Return the [x, y] coordinate for the center point of the cell that contains the specified text.  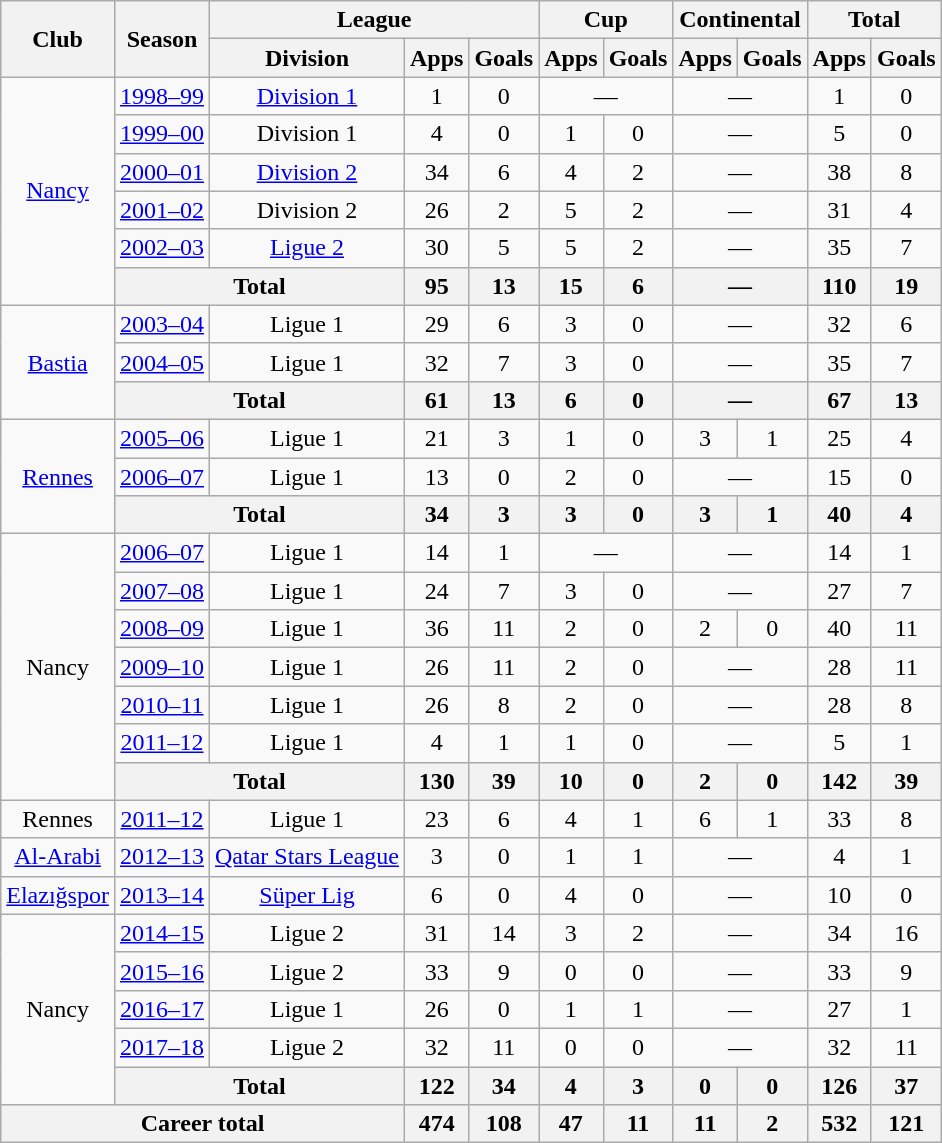
2014–15 [162, 933]
Cup [606, 20]
2017–18 [162, 1047]
130 [436, 781]
29 [436, 324]
2015–16 [162, 971]
16 [906, 933]
2009–10 [162, 667]
1998–99 [162, 96]
36 [436, 629]
126 [839, 1085]
25 [839, 438]
532 [839, 1124]
2003–04 [162, 324]
2001–02 [162, 210]
Al-Arabi [58, 857]
Qatar Stars League [308, 857]
21 [436, 438]
474 [436, 1124]
24 [436, 591]
110 [839, 286]
2012–13 [162, 857]
1999–00 [162, 134]
142 [839, 781]
2007–08 [162, 591]
2000–01 [162, 172]
Season [162, 39]
2008–09 [162, 629]
61 [436, 400]
Division [308, 58]
108 [504, 1124]
Bastia [58, 362]
2013–14 [162, 895]
2016–17 [162, 1009]
League [374, 20]
2004–05 [162, 362]
47 [571, 1124]
Career total [203, 1124]
23 [436, 819]
Elazığspor [58, 895]
19 [906, 286]
Continental [740, 20]
2005–06 [162, 438]
67 [839, 400]
Süper Lig [308, 895]
122 [436, 1085]
37 [906, 1085]
2010–11 [162, 705]
121 [906, 1124]
30 [436, 248]
95 [436, 286]
38 [839, 172]
Club [58, 39]
2002–03 [162, 248]
